From the cell containing the given text, extract its center point as (x, y) coordinate. 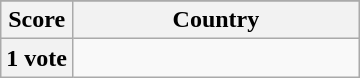
Score (37, 20)
Country (216, 20)
1 vote (37, 58)
